Return the (x, y) coordinate for the center point of the cell that contains the specified text.  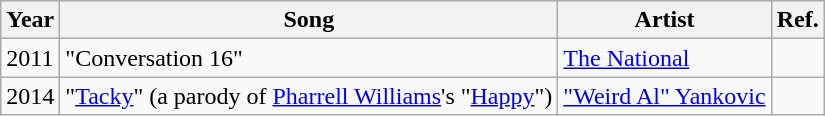
Year (30, 20)
"Conversation 16" (309, 58)
"Tacky" (a parody of Pharrell Williams's "Happy") (309, 96)
The National (664, 58)
Ref. (798, 20)
"Weird Al" Yankovic (664, 96)
2011 (30, 58)
2014 (30, 96)
Song (309, 20)
Artist (664, 20)
